Capture the cell that displays the provided text and extract its (x, y) central coordinate. 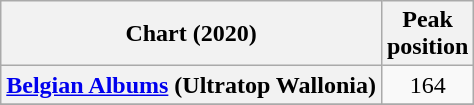
Belgian Albums (Ultratop Wallonia) (192, 85)
164 (427, 85)
Peakposition (427, 34)
Chart (2020) (192, 34)
